Scan for the cell matching the given text and deliver its (x, y) coordinate at center. 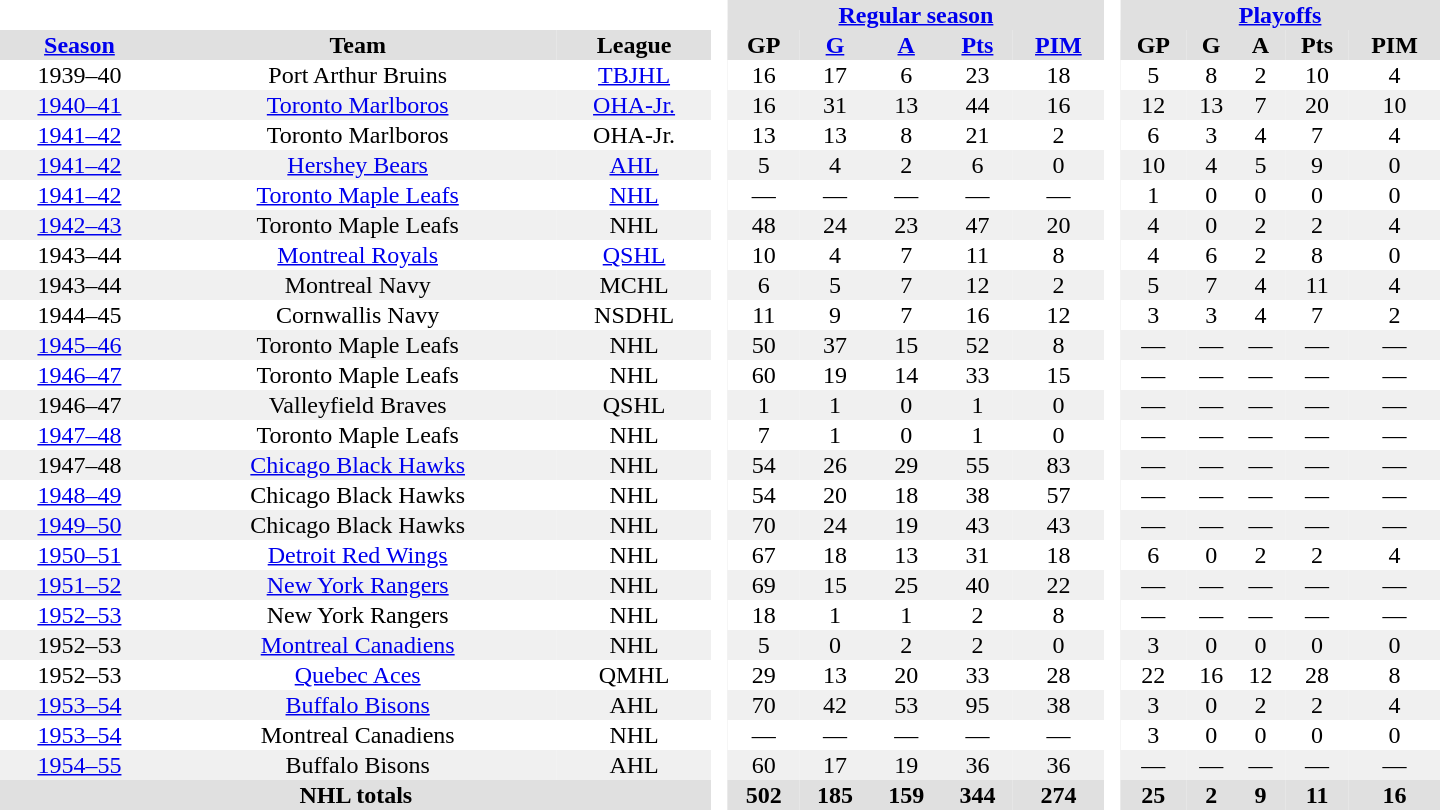
44 (978, 105)
53 (906, 705)
TBJHL (634, 75)
21 (978, 135)
1949–50 (80, 525)
Port Arthur Bruins (358, 75)
MCHL (634, 285)
1939–40 (80, 75)
Valleyfield Braves (358, 405)
1940–41 (80, 105)
Cornwallis Navy (358, 315)
37 (834, 345)
14 (906, 375)
QMHL (634, 675)
Hershey Bears (358, 165)
83 (1058, 465)
Montreal Royals (358, 255)
Season (80, 45)
26 (834, 465)
42 (834, 705)
95 (978, 705)
1950–51 (80, 555)
57 (1058, 495)
69 (764, 585)
52 (978, 345)
48 (764, 225)
1948–49 (80, 495)
Regular season (916, 15)
40 (978, 585)
1944–45 (80, 315)
502 (764, 795)
185 (834, 795)
1951–52 (80, 585)
League (634, 45)
344 (978, 795)
NSDHL (634, 315)
1942–43 (80, 225)
1945–46 (80, 345)
NHL totals (356, 795)
67 (764, 555)
159 (906, 795)
Team (358, 45)
274 (1058, 795)
Quebec Aces (358, 675)
Playoffs (1280, 15)
Detroit Red Wings (358, 555)
Montreal Navy (358, 285)
50 (764, 345)
55 (978, 465)
47 (978, 225)
1954–55 (80, 765)
